Return (x, y) of the center of cell containing provided text 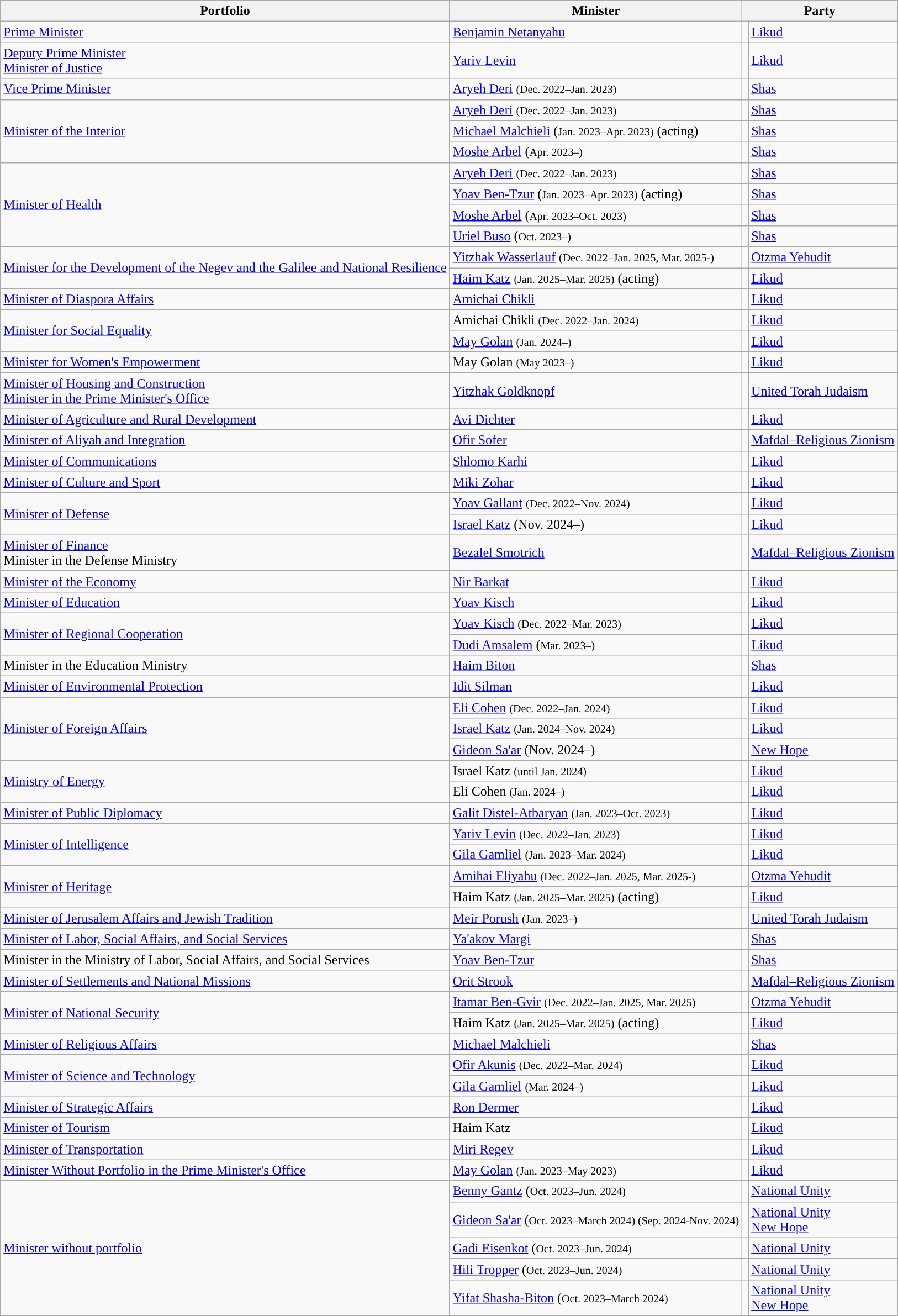
Michael Malchieli (Jan. 2023–Apr. 2023) (acting) (595, 131)
Gadi Eisenkot (Oct. 2023–Jun. 2024) (595, 1248)
Bezalel Smotrich (595, 552)
Minister for the Development of the Negev and the Galilee and National Resilience (225, 267)
Minister of Heritage (225, 886)
Hili Tropper (Oct. 2023–Jun. 2024) (595, 1269)
Yitzhak Wasserlauf (Dec. 2022–Jan. 2025, Mar. 2025-) (595, 257)
Minister of Settlements and National Missions (225, 981)
Minister Without Portfolio in the Prime Minister's Office (225, 1170)
Israel Katz (Jan. 2024–Nov. 2024) (595, 729)
Minister of Culture and Sport (225, 482)
Gila Gamliel (Mar. 2024–) (595, 1086)
Vice Prime Minister (225, 89)
Minister of Health (225, 204)
Gideon Sa'ar (Nov. 2024–) (595, 750)
Minister of Agriculture and Rural Development (225, 419)
Yariv Levin (595, 61)
Minister of Strategic Affairs (225, 1107)
Minister (595, 11)
Minister of Diaspora Affairs (225, 299)
Amihai Eliyahu (Dec. 2022–Jan. 2025, Mar. 2025-) (595, 876)
Uriel Buso (Oct. 2023–) (595, 236)
Yitzhak Goldknopf (595, 391)
Deputy Prime MinisterMinister of Justice (225, 61)
Minister of the Economy (225, 581)
Minister of Intelligence (225, 844)
Minister of Labor, Social Affairs, and Social Services (225, 939)
Haim Biton (595, 666)
Minister of Housing and ConstructionMinister in the Prime Minister's Office (225, 391)
Itamar Ben-Gvir (Dec. 2022–Jan. 2025, Mar. 2025) (595, 1002)
Benjamin Netanyahu (595, 32)
Ya'akov Margi (595, 939)
Minister of Defense (225, 514)
Gideon Sa'ar (Oct. 2023–March 2024) (Sep. 2024-Nov. 2024) (595, 1220)
Minister of Environmental Protection (225, 687)
Idit Silman (595, 687)
Minister without portfolio (225, 1248)
Minister for Women's Empowerment (225, 362)
Miki Zohar (595, 482)
Benny Gantz (Oct. 2023–Jun. 2024) (595, 1191)
Minister of National Security (225, 1013)
Ron Dermer (595, 1107)
Israel Katz (Nov. 2024–) (595, 524)
May Golan (May 2023–) (595, 362)
Minister of Transportation (225, 1149)
Minister of Education (225, 602)
Yariv Levin (Dec. 2022–Jan. 2023) (595, 834)
Minister for Social Equality (225, 331)
Israel Katz (until Jan. 2024) (595, 771)
May Golan (Jan. 2024–) (595, 341)
Ofir Akunis (Dec. 2022–Mar. 2024) (595, 1065)
Ofir Sofer (595, 440)
Prime Minister (225, 32)
Yifat Shasha-Biton (Oct. 2023–March 2024) (595, 1297)
Yoav Kisch (595, 602)
Moshe Arbel (Apr. 2023–) (595, 152)
Minister in the Ministry of Labor, Social Affairs, and Social Services (225, 960)
Amichai Chikli (595, 299)
Amichai Chikli (Dec. 2022–Jan. 2024) (595, 320)
Shlomo Karhi (595, 461)
Minister of Jerusalem Affairs and Jewish Tradition (225, 918)
Minister of Regional Cooperation (225, 634)
Minister of the Interior (225, 131)
Portfolio (225, 11)
Avi Dichter (595, 419)
Yoav Ben-Tzur (Jan. 2023–Apr. 2023) (acting) (595, 194)
Moshe Arbel (Apr. 2023–Oct. 2023) (595, 215)
Eli Cohen (Dec. 2022–Jan. 2024) (595, 708)
May Golan (Jan. 2023–May 2023) (595, 1170)
Minister of Tourism (225, 1128)
Haim Katz (595, 1128)
Nir Barkat (595, 581)
Minister of FinanceMinister in the Defense Ministry (225, 552)
Minister of Public Diplomacy (225, 813)
Yoav Kisch (Dec. 2022–Mar. 2023) (595, 623)
Yoav Ben-Tzur (595, 960)
Meir Porush (Jan. 2023–) (595, 918)
Minister of Aliyah and Integration (225, 440)
Minister of Religious Affairs (225, 1044)
Dudi Amsalem (Mar. 2023–) (595, 645)
Minister in the Education Ministry (225, 666)
Miri Regev (595, 1149)
Minister of Communications (225, 461)
Eli Cohen (Jan. 2024–) (595, 792)
Minister of Foreign Affairs (225, 729)
New Hope (823, 750)
Galit Distel-Atbaryan (Jan. 2023–Oct. 2023) (595, 813)
Michael Malchieli (595, 1044)
Yoav Gallant (Dec. 2022–Nov. 2024) (595, 503)
Gila Gamliel (Jan. 2023–Mar. 2024) (595, 855)
Party (820, 11)
Ministry of Energy (225, 781)
Minister of Science and Technology (225, 1076)
Orit Strook (595, 981)
